Extract the (x, y) coordinate from the center of the cell holding the provided text.  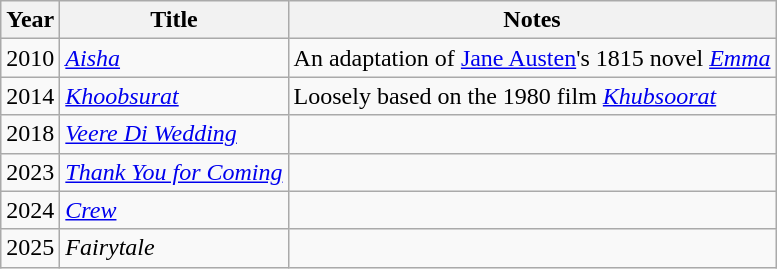
2018 (30, 134)
Aisha (174, 58)
2014 (30, 96)
Year (30, 20)
An adaptation of Jane Austen's 1815 novel Emma (532, 58)
2024 (30, 210)
Title (174, 20)
2023 (30, 172)
Veere Di Wedding (174, 134)
Loosely based on the 1980 film Khubsoorat (532, 96)
2025 (30, 248)
Crew (174, 210)
Fairytale (174, 248)
Notes (532, 20)
Khoobsurat (174, 96)
Thank You for Coming (174, 172)
2010 (30, 58)
